Locate the cell with the specified text and output its (X, Y) center coordinate. 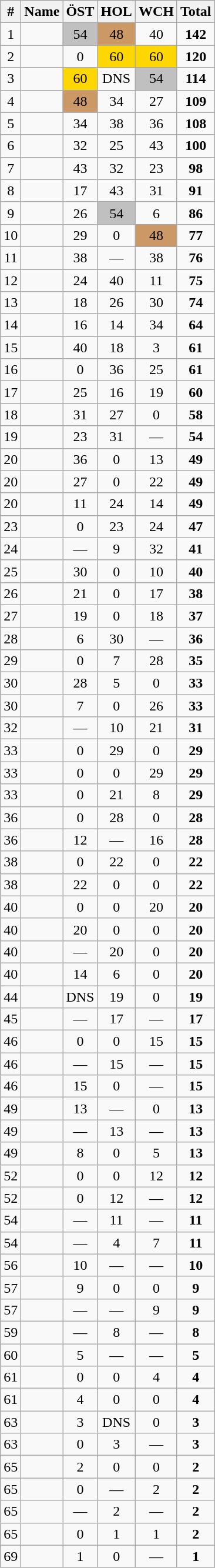
59 (11, 1332)
37 (196, 616)
44 (11, 997)
120 (196, 56)
56 (11, 1265)
91 (196, 191)
58 (196, 415)
45 (11, 1019)
Name (42, 12)
HOL (116, 12)
114 (196, 79)
76 (196, 258)
69 (11, 1556)
86 (196, 213)
ÖST (80, 12)
75 (196, 281)
35 (196, 661)
98 (196, 168)
# (11, 12)
74 (196, 303)
47 (196, 526)
Total (196, 12)
41 (196, 549)
109 (196, 101)
100 (196, 146)
WCH (156, 12)
64 (196, 325)
108 (196, 124)
77 (196, 235)
142 (196, 34)
